Scan for the cell matching the given text and deliver its (X, Y) coordinate at center. 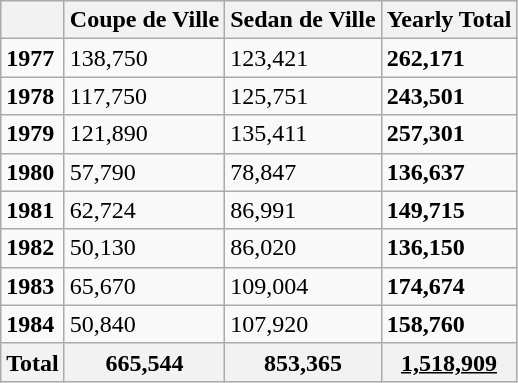
1981 (33, 210)
1984 (33, 324)
65,670 (144, 286)
257,301 (449, 134)
121,890 (144, 134)
262,171 (449, 58)
1977 (33, 58)
1979 (33, 134)
Yearly Total (449, 20)
86,020 (303, 248)
107,920 (303, 324)
853,365 (303, 362)
86,991 (303, 210)
50,130 (144, 248)
158,760 (449, 324)
109,004 (303, 286)
123,421 (303, 58)
149,715 (449, 210)
Total (33, 362)
136,150 (449, 248)
78,847 (303, 172)
136,637 (449, 172)
1982 (33, 248)
243,501 (449, 96)
Coupe de Ville (144, 20)
117,750 (144, 96)
62,724 (144, 210)
50,840 (144, 324)
1,518,909 (449, 362)
174,674 (449, 286)
1978 (33, 96)
1983 (33, 286)
135,411 (303, 134)
665,544 (144, 362)
57,790 (144, 172)
125,751 (303, 96)
Sedan de Ville (303, 20)
138,750 (144, 58)
1980 (33, 172)
